Pinpoint the cell where the given text exists, returning its (x, y) midpoint coordinate. 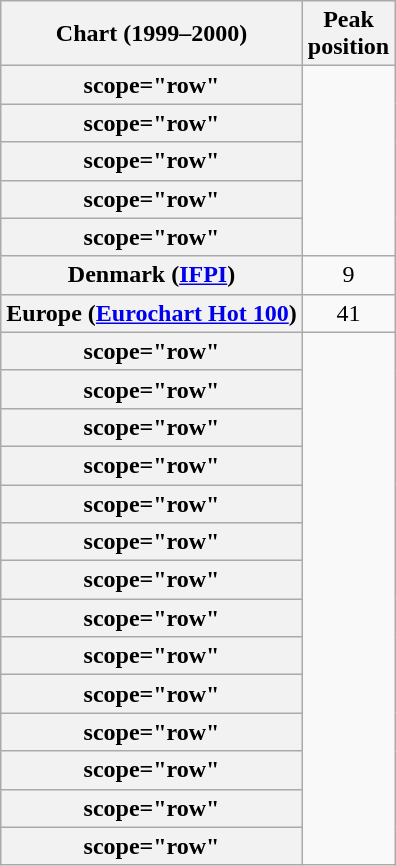
Denmark (IFPI) (152, 275)
9 (348, 275)
41 (348, 313)
Europe (Eurochart Hot 100) (152, 313)
Peakposition (348, 34)
Chart (1999–2000) (152, 34)
